Detect which cell encompasses the target text, then output its (x, y) center coordinate. 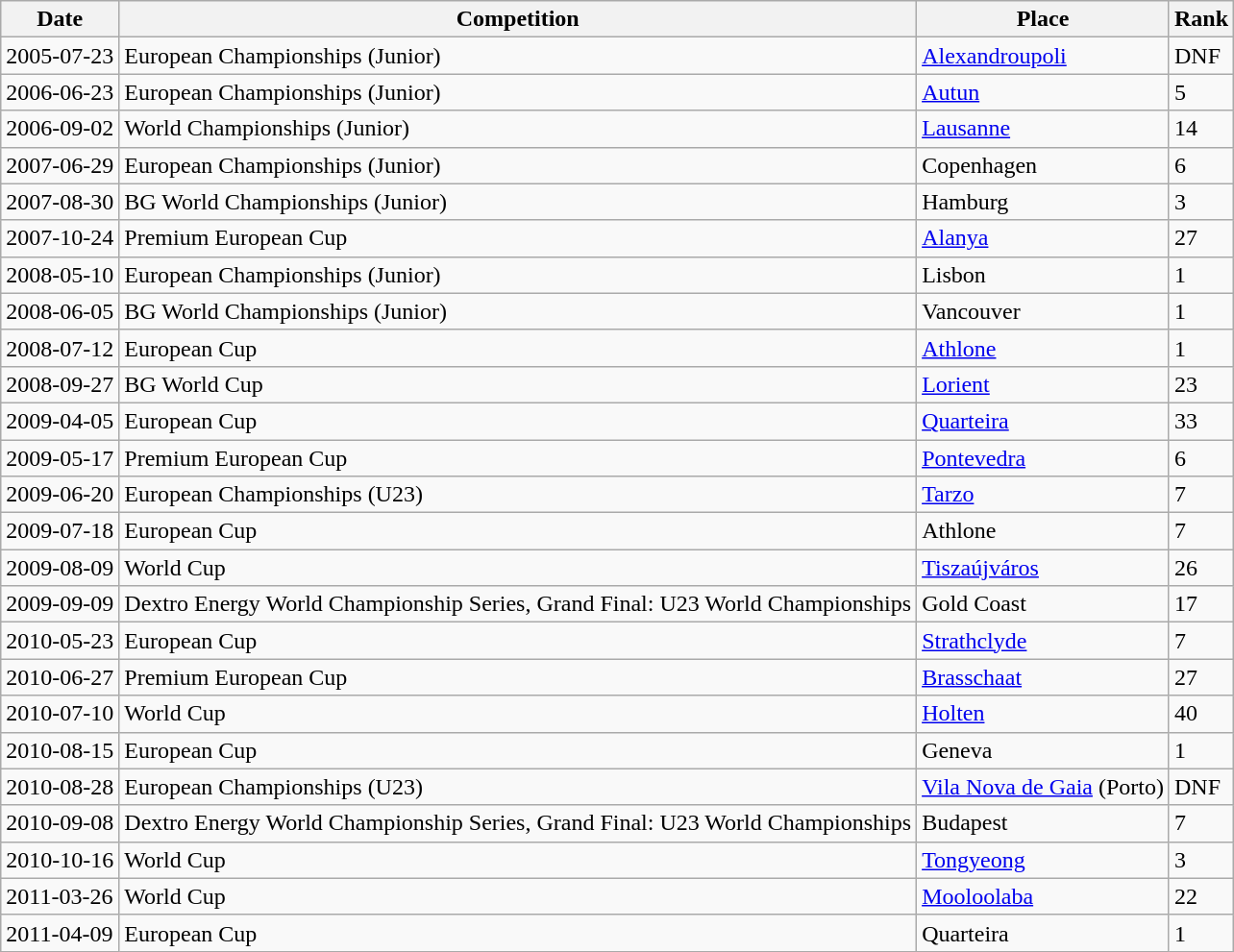
2009-04-05 (60, 421)
2008-07-12 (60, 348)
2009-06-20 (60, 495)
2010-06-27 (60, 677)
2008-05-10 (60, 275)
23 (1201, 384)
2011-04-09 (60, 933)
Alanya (1044, 238)
14 (1201, 129)
2009-07-18 (60, 531)
Strathclyde (1044, 641)
2005-07-23 (60, 56)
Place (1044, 19)
Holten (1044, 714)
26 (1201, 568)
2006-09-02 (60, 129)
Lausanne (1044, 129)
Vila Nova de Gaia (Porto) (1044, 787)
2009-08-09 (60, 568)
2009-09-09 (60, 604)
22 (1201, 896)
2008-09-27 (60, 384)
2011-03-26 (60, 896)
2010-08-28 (60, 787)
Geneva (1044, 750)
Budapest (1044, 823)
World Championships (Junior) (518, 129)
Competition (518, 19)
17 (1201, 604)
Date (60, 19)
2006-06-23 (60, 92)
2007-08-30 (60, 202)
40 (1201, 714)
Hamburg (1044, 202)
Tiszaújváros (1044, 568)
2007-06-29 (60, 165)
2010-10-16 (60, 860)
5 (1201, 92)
Autun (1044, 92)
2010-05-23 (60, 641)
Brasschaat (1044, 677)
Alexandroupoli (1044, 56)
BG World Cup (518, 384)
Pontevedra (1044, 458)
2008-06-05 (60, 311)
Mooloolaba (1044, 896)
33 (1201, 421)
2009-05-17 (60, 458)
2007-10-24 (60, 238)
Vancouver (1044, 311)
2010-08-15 (60, 750)
Tongyeong (1044, 860)
Copenhagen (1044, 165)
Gold Coast (1044, 604)
2010-09-08 (60, 823)
Lorient (1044, 384)
Lisbon (1044, 275)
Tarzo (1044, 495)
2010-07-10 (60, 714)
Rank (1201, 19)
